Return the (X, Y) coordinate for the center point of the cell that contains the specified text.  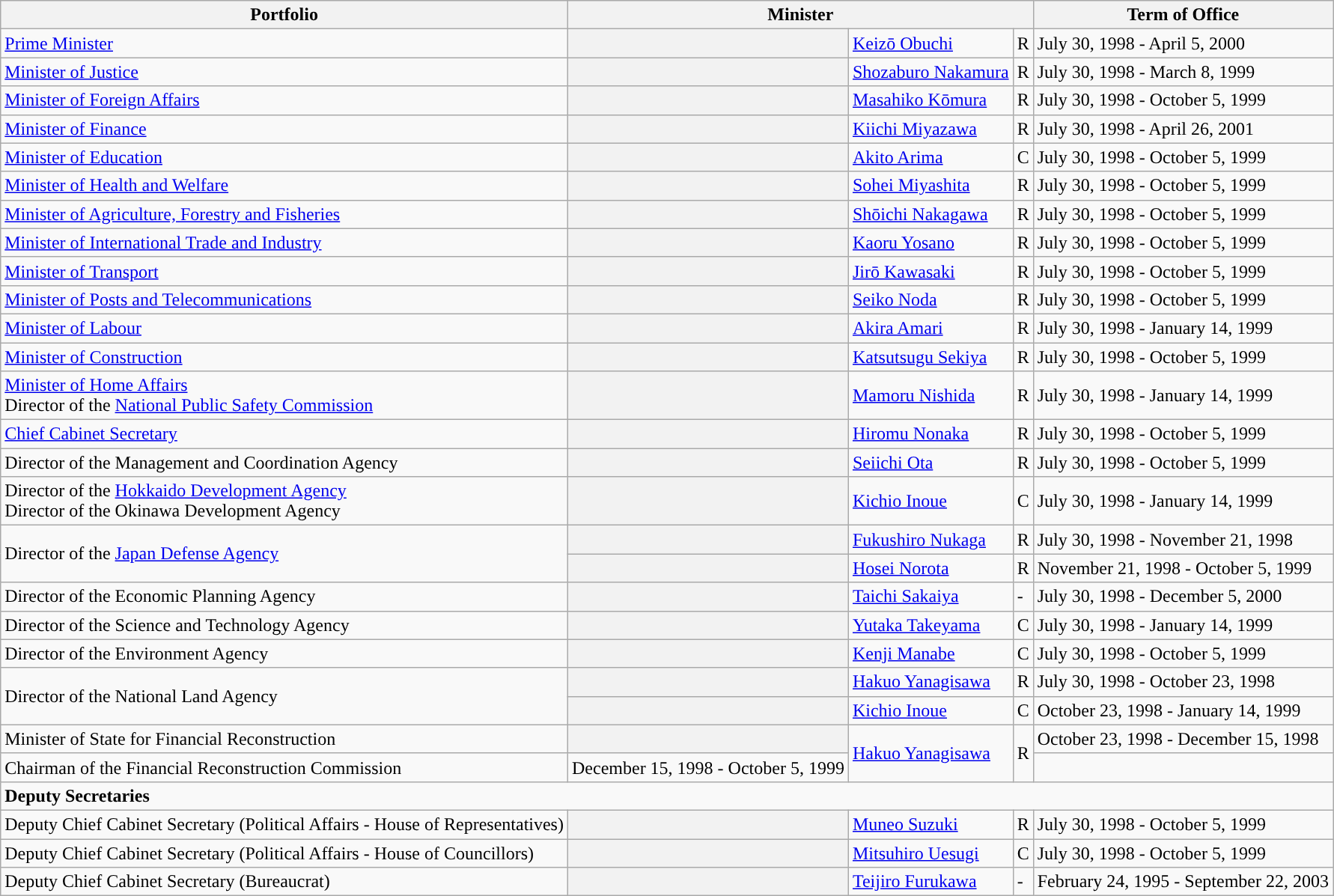
Minister of Justice (284, 72)
July 30, 1998 - October 23, 1998 (1183, 682)
Kiichi Miyazawa (931, 129)
Mitsuhiro Uesugi (931, 853)
Masahiko Kōmura (931, 100)
Hiromu Nonaka (931, 434)
Minister of Construction (284, 357)
July 30, 1998 - November 21, 1998 (1183, 540)
Deputy Chief Cabinet Secretary (Political Affairs - House of Representatives) (284, 824)
Minister of Labour (284, 328)
Director of the National Land Agency (284, 696)
Minister of Transport (284, 271)
Muneo Suzuki (931, 824)
Minister of Agriculture, Forestry and Fisheries (284, 214)
Minister of State for Financial Reconstruction (284, 739)
Director of the Economic Planning Agency (284, 597)
July 30, 1998 - March 8, 1999 (1183, 72)
Deputy Chief Cabinet Secretary (Political Affairs - House of Councillors) (284, 853)
Seiichi Ota (931, 463)
Katsutsugu Sekiya (931, 357)
Director of the Science and Technology Agency (284, 625)
Jirō Kawasaki (931, 271)
Minister (800, 15)
July 30, 1998 - December 5, 2000 (1183, 597)
Deputy Chief Cabinet Secretary (Bureaucrat) (284, 882)
Seiko Noda (931, 299)
Deputy Secretaries (667, 796)
Yutaka Takeyama (931, 625)
Chairman of the Financial Reconstruction Commission (284, 767)
Prime Minister (284, 43)
Akira Amari (931, 328)
Portfolio (284, 15)
Shōichi Nakagawa (931, 214)
Minister of Posts and Telecommunications (284, 299)
Minister of Finance (284, 129)
Mamoru Nishida (931, 395)
Director of the Environment Agency (284, 653)
Minister of Health and Welfare (284, 186)
Kenji Manabe (931, 653)
Kaoru Yosano (931, 243)
Chief Cabinet Secretary (284, 434)
October 23, 1998 - January 14, 1999 (1183, 710)
Minister of Foreign Affairs (284, 100)
July 30, 1998 - April 26, 2001 (1183, 129)
Keizō Obuchi (931, 43)
Minister of Education (284, 157)
Minister of International Trade and Industry (284, 243)
Minister of Home Affairs Director of the National Public Safety Commission (284, 395)
Sohei Miyashita (931, 186)
Akito Arima (931, 157)
Director of the Management and Coordination Agency (284, 463)
July 30, 1998 - April 5, 2000 (1183, 43)
Director of the Japan Defense Agency (284, 554)
November 21, 1998 - October 5, 1999 (1183, 568)
Director of the Hokkaido Development Agency Director of the Okinawa Development Agency (284, 502)
October 23, 1998 - December 15, 1998 (1183, 739)
Fukushiro Nukaga (931, 540)
Teijiro Furukawa (931, 882)
Taichi Sakaiya (931, 597)
Term of Office (1183, 15)
February 24, 1995 - September 22, 2003 (1183, 882)
Hosei Norota (931, 568)
December 15, 1998 - October 5, 1999 (708, 767)
Shozaburo Nakamura (931, 72)
